Find where the given text appears and provide that cell's center as [X, Y] coordinate. 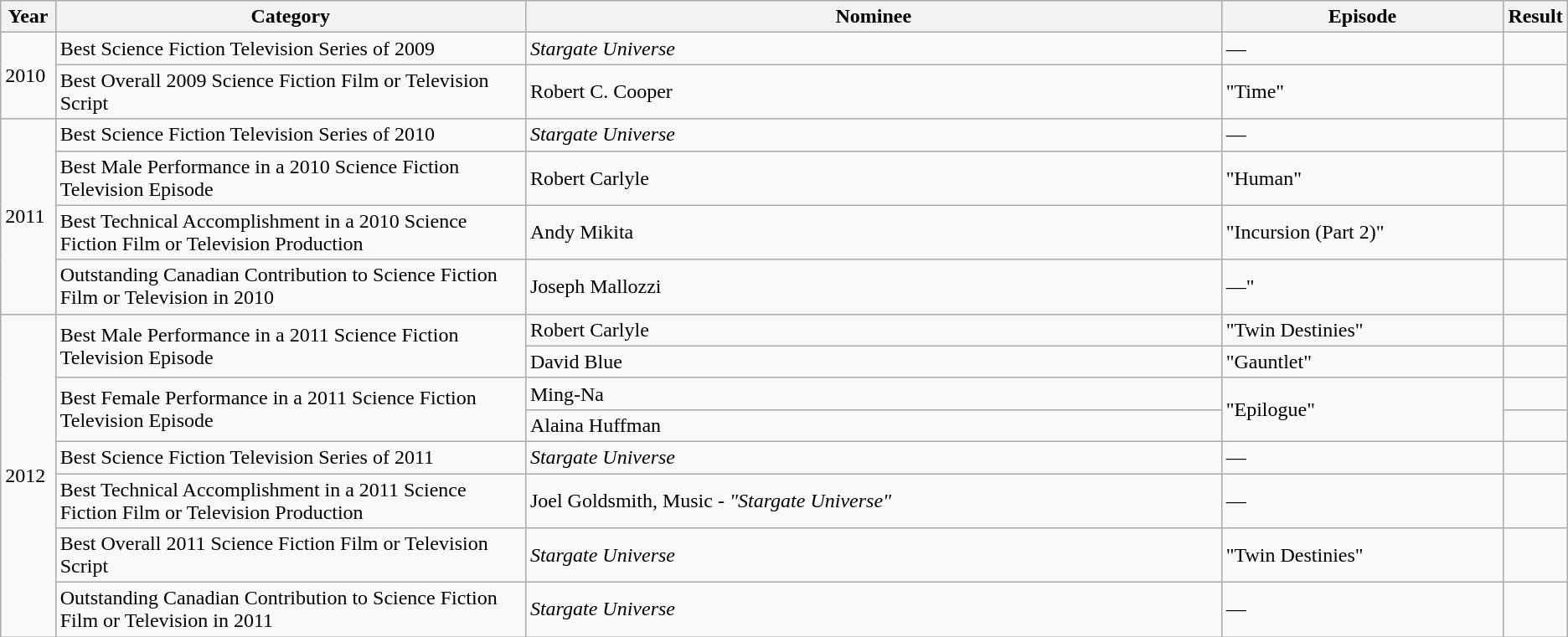
2012 [28, 475]
2011 [28, 216]
"Incursion (Part 2)" [1362, 233]
2010 [28, 75]
Joseph Mallozzi [873, 286]
Category [290, 17]
Best Science Fiction Television Series of 2011 [290, 457]
Episode [1362, 17]
Best Science Fiction Television Series of 2010 [290, 135]
"Epilogue" [1362, 409]
Year [28, 17]
Best Technical Accomplishment in a 2011 Science Fiction Film or Television Production [290, 501]
Best Overall 2009 Science Fiction Film or Television Script [290, 92]
"Time" [1362, 92]
—" [1362, 286]
David Blue [873, 362]
Best Overall 2011 Science Fiction Film or Television Script [290, 556]
Best Male Performance in a 2010 Science Fiction Television Episode [290, 177]
Outstanding Canadian Contribution to Science Fiction Film or Television in 2011 [290, 609]
Ming-Na [873, 393]
Outstanding Canadian Contribution to Science Fiction Film or Television in 2010 [290, 286]
Joel Goldsmith, Music - "Stargate Universe" [873, 501]
Best Male Performance in a 2011 Science Fiction Television Episode [290, 346]
Best Technical Accomplishment in a 2010 Science Fiction Film or Television Production [290, 233]
Andy Mikita [873, 233]
Robert C. Cooper [873, 92]
"Human" [1362, 177]
Best Female Performance in a 2011 Science Fiction Television Episode [290, 409]
Best Science Fiction Television Series of 2009 [290, 49]
Alaina Huffman [873, 425]
"Gauntlet" [1362, 362]
Nominee [873, 17]
Result [1535, 17]
